Locate the cell with the specified text and output its [x, y] center coordinate. 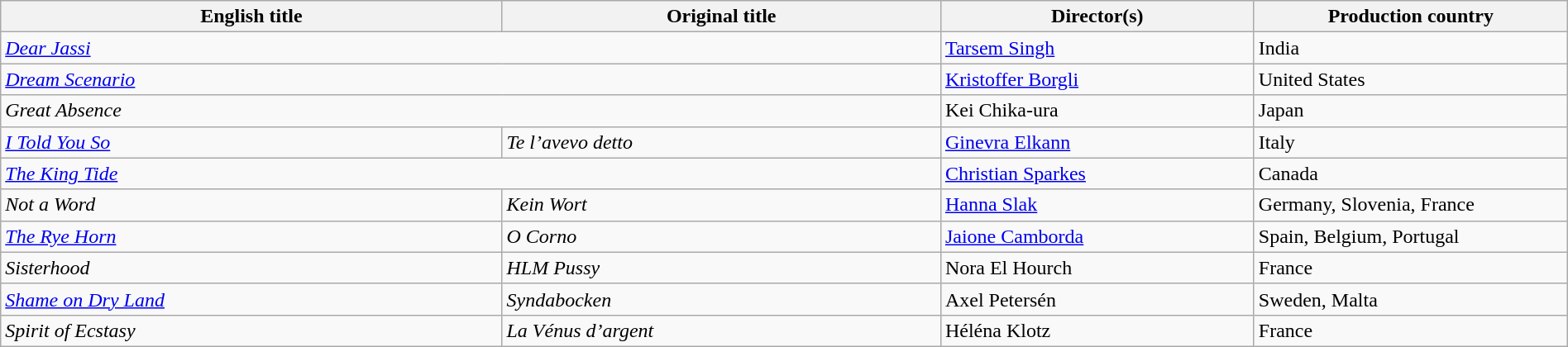
Christian Sparkes [1097, 173]
Tarsem Singh [1097, 48]
Spirit of Ecstasy [251, 330]
Germany, Slovenia, France [1411, 205]
Director(s) [1097, 17]
HLM Pussy [721, 268]
Hanna Slak [1097, 205]
Italy [1411, 142]
Ginevra Elkann [1097, 142]
Syndabocken [721, 299]
Jaione Camborda [1097, 236]
Canada [1411, 173]
Kein Wort [721, 205]
Sweden, Malta [1411, 299]
Spain, Belgium, Portugal [1411, 236]
I Told You So [251, 142]
Kei Chika-ura [1097, 111]
Dream Scenario [471, 79]
Héléna Klotz [1097, 330]
United States [1411, 79]
Production country [1411, 17]
English title [251, 17]
La Vénus d’argent [721, 330]
India [1411, 48]
Axel Petersén [1097, 299]
Dear Jassi [471, 48]
Great Absence [471, 111]
Not a Word [251, 205]
Original title [721, 17]
Shame on Dry Land [251, 299]
Japan [1411, 111]
Kristoffer Borgli [1097, 79]
The Rye Horn [251, 236]
Nora El Hourch [1097, 268]
O Corno [721, 236]
Sisterhood [251, 268]
The King Tide [471, 173]
Te l’avevo detto [721, 142]
